Determine the (x, y) coordinate at the center of the cell enclosing the given text.  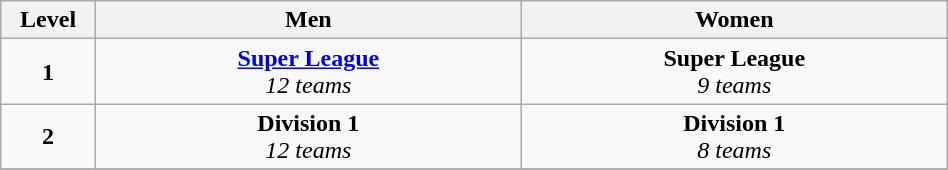
Level (48, 20)
2 (48, 136)
Men (308, 20)
Women (734, 20)
Super League9 teams (734, 72)
Division 112 teams (308, 136)
Super League12 teams (308, 72)
Division 18 teams (734, 136)
1 (48, 72)
